Return the (x, y) coordinate for the center point of the cell that contains the specified text.  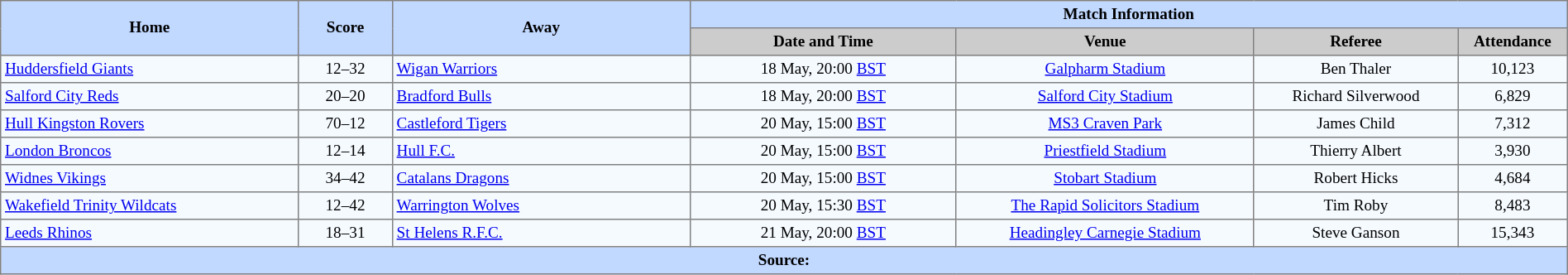
Leeds Rhinos (150, 234)
12–32 (346, 70)
Stobart Stadium (1105, 179)
Ben Thaler (1355, 70)
21 May, 20:00 BST (823, 234)
12–14 (346, 151)
The Rapid Solicitors Stadium (1105, 205)
70–12 (346, 124)
Catalans Dragons (541, 179)
Home (150, 28)
Warrington Wolves (541, 205)
Priestfield Stadium (1105, 151)
London Broncos (150, 151)
Thierry Albert (1355, 151)
Venue (1105, 41)
Tim Roby (1355, 205)
James Child (1355, 124)
Salford City Reds (150, 96)
Steve Ganson (1355, 234)
Source: (784, 260)
Date and Time (823, 41)
St Helens R.F.C. (541, 234)
18–31 (346, 234)
Huddersfield Giants (150, 70)
Score (346, 28)
4,684 (1513, 179)
Wigan Warriors (541, 70)
Widnes Vikings (150, 179)
7,312 (1513, 124)
Hull F.C. (541, 151)
12–42 (346, 205)
Away (541, 28)
34–42 (346, 179)
3,930 (1513, 151)
Richard Silverwood (1355, 96)
Castleford Tigers (541, 124)
8,483 (1513, 205)
Galpharm Stadium (1105, 70)
Headingley Carnegie Stadium (1105, 234)
20–20 (346, 96)
MS3 Craven Park (1105, 124)
Robert Hicks (1355, 179)
Match Information (1128, 15)
Salford City Stadium (1105, 96)
20 May, 15:30 BST (823, 205)
6,829 (1513, 96)
10,123 (1513, 70)
Bradford Bulls (541, 96)
Referee (1355, 41)
15,343 (1513, 234)
Wakefield Trinity Wildcats (150, 205)
Attendance (1513, 41)
Hull Kingston Rovers (150, 124)
